Locate the cell with the specified text and output its (x, y) center coordinate. 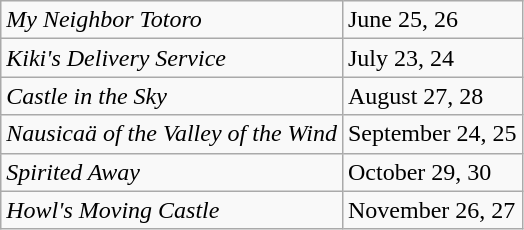
October 29, 30 (432, 172)
Castle in the Sky (172, 96)
My Neighbor Totoro (172, 20)
Howl's Moving Castle (172, 210)
June 25, 26 (432, 20)
Nausicaä of the Valley of the Wind (172, 134)
September 24, 25 (432, 134)
July 23, 24 (432, 58)
August 27, 28 (432, 96)
November 26, 27 (432, 210)
Kiki's Delivery Service (172, 58)
Spirited Away (172, 172)
